Return the [X, Y] coordinate for the center point of the cell that contains the specified text.  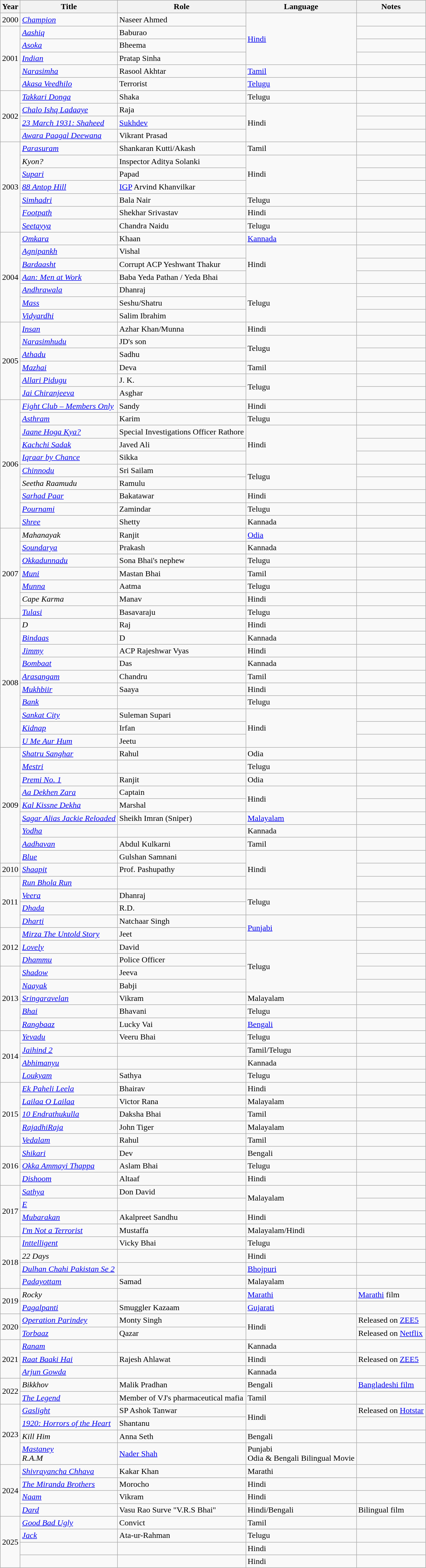
Aa Dekhen Zara [69, 792]
Ata-ur-Rahman [181, 1536]
Prakash [181, 547]
Seetayya [69, 226]
Shadow [69, 972]
Allari Pidugu [69, 380]
Dharti [69, 921]
MastaneyR.A.M [69, 1454]
Special Investigations Officer Rathore [181, 432]
Mustaffa [181, 1230]
88 Antop Hill [69, 187]
Lailaa O Lailaa [69, 1101]
Sri Sailam [181, 470]
Monty Singh [181, 1320]
Aslam Bhai [181, 1166]
2022 [10, 1391]
Veeru Bhai [181, 1037]
2016 [10, 1166]
Khaan [181, 239]
PunjabiOdia & Bengali Bilingual Movie [301, 1454]
Bala Nair [181, 200]
2023 [10, 1435]
Ek Paheli Leela [69, 1089]
Vicky Bhai [181, 1243]
Kill Him [69, 1436]
2009 [10, 805]
2008 [10, 683]
Jai Chiranjeeva [69, 393]
Corrupt ACP Yeshwant Thakur [181, 264]
2021 [10, 1359]
Bank [69, 702]
ACP Rajeshwar Vyas [181, 651]
Agnipankh [69, 251]
1920: Horrors of the Heart [69, 1424]
2002 [10, 116]
Indian [69, 58]
Role [181, 7]
Papad [181, 174]
Bombaat [69, 664]
Okka Ammayi Thappa [69, 1166]
Anna Seth [181, 1436]
2004 [10, 277]
2014 [10, 1056]
Raj [181, 625]
Bhojpuri [301, 1269]
2017 [10, 1211]
Gujarati [301, 1307]
Fight Club – Members Only [69, 406]
Sukhdev [181, 122]
Jimmy [69, 651]
Dhada [69, 908]
Supari [69, 174]
Rasool Akhtar [181, 71]
Salim Ibrahim [181, 316]
Shatru Sanghar [69, 754]
Pratap Sinha [181, 58]
Simhadri [69, 200]
Mukhbiir [69, 689]
Loukyam [69, 1076]
Bardaasht [69, 264]
Altaaf [181, 1179]
Bikkhov [69, 1385]
2010 [10, 870]
Baba Yeda Pathan / Yeda Bhai [181, 277]
Jack [69, 1536]
Raat Baaki Hai [69, 1359]
Jaane Hoga Kya? [69, 432]
Pournami [69, 509]
Karim [181, 419]
John Tiger [181, 1127]
2003 [10, 187]
Abhimanyu [69, 1063]
Irfan [181, 728]
David [181, 947]
10 Endrathukulla [69, 1114]
Kal Kissne Dekha [69, 805]
Vasu Rao Surve "V.R.S Bhai" [181, 1510]
Tamil/Telugu [301, 1050]
Omkara [69, 239]
Saaya [181, 689]
Naayak [69, 986]
Jeeva [181, 972]
Victor Rana [181, 1101]
Police Officer [181, 960]
Champion [69, 20]
SP Ashok Tanwar [181, 1411]
Azhar Khan/Munna [181, 329]
The Miranda Brothers [69, 1484]
Jeet [181, 934]
Asthram [69, 419]
Baburao [181, 32]
Yodha [69, 831]
Sikka [181, 457]
Dhammu [69, 960]
Malik Pradhan [181, 1385]
22 Days [69, 1256]
2013 [10, 998]
Deva [181, 367]
I'm Not a Terrorist [69, 1230]
Bangladeshi film [391, 1385]
Run Bhola Run [69, 882]
Aadhavan [69, 844]
2024 [10, 1491]
Jaihind 2 [69, 1050]
23 March 1931: Shaheed [69, 122]
Munna [69, 586]
Lovely [69, 947]
Shaapit [69, 870]
2005 [10, 361]
Mahanayak [69, 535]
Daksha Bhai [181, 1114]
Title [69, 7]
Shaka [181, 97]
Naseer Ahmed [181, 20]
Lucky Vai [181, 1024]
Torbaaz [69, 1333]
Captain [181, 792]
Rajesh Ahlawat [181, 1359]
Babji [181, 986]
2025 [10, 1542]
Das [181, 664]
Terrorist [181, 84]
RajadhiRaja [69, 1127]
2000 [10, 20]
Aan: Men at Work [69, 277]
Insan [69, 329]
Zamindar [181, 509]
Sheikh Imran (Sniper) [181, 818]
2019 [10, 1301]
Language [301, 7]
Andhrawala [69, 290]
U Me Aur Hum [69, 741]
Veera [69, 895]
Natchaar Singh [181, 921]
Punjabi [301, 927]
Arjun Gowda [69, 1372]
Bilingual film [391, 1510]
Raja [181, 110]
Kachchi Sadak [69, 445]
Sona Bhai's nephew [181, 560]
Aatma [181, 586]
Released on Hotstar [391, 1411]
Pagalpanti [69, 1307]
Asoka [69, 45]
Shikari [69, 1153]
Dev [181, 1153]
Chandru [181, 676]
Okkadunnadu [69, 560]
Padayottam [69, 1282]
Mubarakan [69, 1217]
JD's son [181, 341]
Vidyardhi [69, 316]
Marshal [181, 805]
Prof. Pashupathy [181, 870]
Premi No. 1 [69, 779]
Bindaas [69, 638]
Basavaraju [181, 612]
Soundarya [69, 547]
Seetha Raamudu [69, 483]
Shetty [181, 522]
Takkari Donga [69, 97]
2006 [10, 464]
Blue [69, 857]
Parasuram [69, 148]
Rocky [69, 1295]
Yevadu [69, 1037]
Inspector Aditya Solanki [181, 161]
Athadu [69, 354]
2015 [10, 1114]
Shree [69, 522]
Morocho [181, 1484]
Ranam [69, 1346]
Ramulu [181, 483]
Sadhu [181, 354]
Hindi/Bengali [301, 1510]
Kidnap [69, 728]
Bhai [69, 1011]
Naam [69, 1497]
2001 [10, 58]
Arasangam [69, 676]
Sandy [181, 406]
Dishoom [69, 1179]
Narasimha [69, 71]
Abdul Kulkarni [181, 844]
Narasimhudu [69, 341]
Iqraar by Chance [69, 457]
Year [10, 7]
Sankat City [69, 715]
Nader Shah [181, 1454]
Qazar [181, 1333]
Bhairav [181, 1089]
Dulhan Chahi Pakistan Se 2 [69, 1269]
2011 [10, 902]
Cape Karma [69, 599]
Akasa Veedhilo [69, 84]
Manav [181, 599]
Chalo Ishq Ladaaye [69, 110]
IGP Arvind Khanvilkar [181, 187]
Mirza The Untold Story [69, 934]
Footpath [69, 213]
2012 [10, 947]
Sarhad Paar [69, 496]
Kakar Khan [181, 1471]
Shekhar Srivastav [181, 213]
Awara Paagal Deewana [69, 135]
Shankaran Kutti/Akash [181, 148]
Member of VJ's pharmaceutical mafia [181, 1398]
E [69, 1205]
The Legend [69, 1398]
Vikrant Prasad [181, 135]
Jeetu [181, 741]
2020 [10, 1327]
Bakatawar [181, 496]
Seshu/Shatru [181, 303]
Chandra Naidu [181, 226]
Mazhai [69, 367]
Chinnodu [69, 470]
Gaslight [69, 1411]
Shivrayancha Chhava [69, 1471]
Mastan Bhai [181, 574]
Sringaravelan [69, 999]
Gulshan Samnani [181, 857]
Marathi film [391, 1295]
2007 [10, 573]
Shantanu [181, 1424]
Sagar Alias Jackie Reloaded [69, 818]
2018 [10, 1262]
Inttelligent [69, 1243]
Operation Parindey [69, 1320]
Suleman Supari [181, 715]
Dard [69, 1510]
Aashiq [69, 32]
Don David [181, 1191]
Asghar [181, 393]
Samad [181, 1282]
Vishal [181, 251]
Smuggler Kazaam [181, 1307]
Released on Netflix [391, 1333]
Bheema [181, 45]
Kyon? [69, 161]
Akalpreet Sandhu [181, 1217]
Malayalam/Hindi [301, 1230]
J. K. [181, 380]
Mass [69, 303]
Good Bad Ugly [69, 1523]
Convict [181, 1523]
Mestri [69, 766]
Tulasi [69, 612]
Rangbaaz [69, 1024]
Muni [69, 574]
Bhavani [181, 1011]
Javed Ali [181, 445]
Vedalam [69, 1140]
Notes [391, 7]
R.D. [181, 908]
